Provide the (x, y) coordinate of the cell's center where the given text is located.  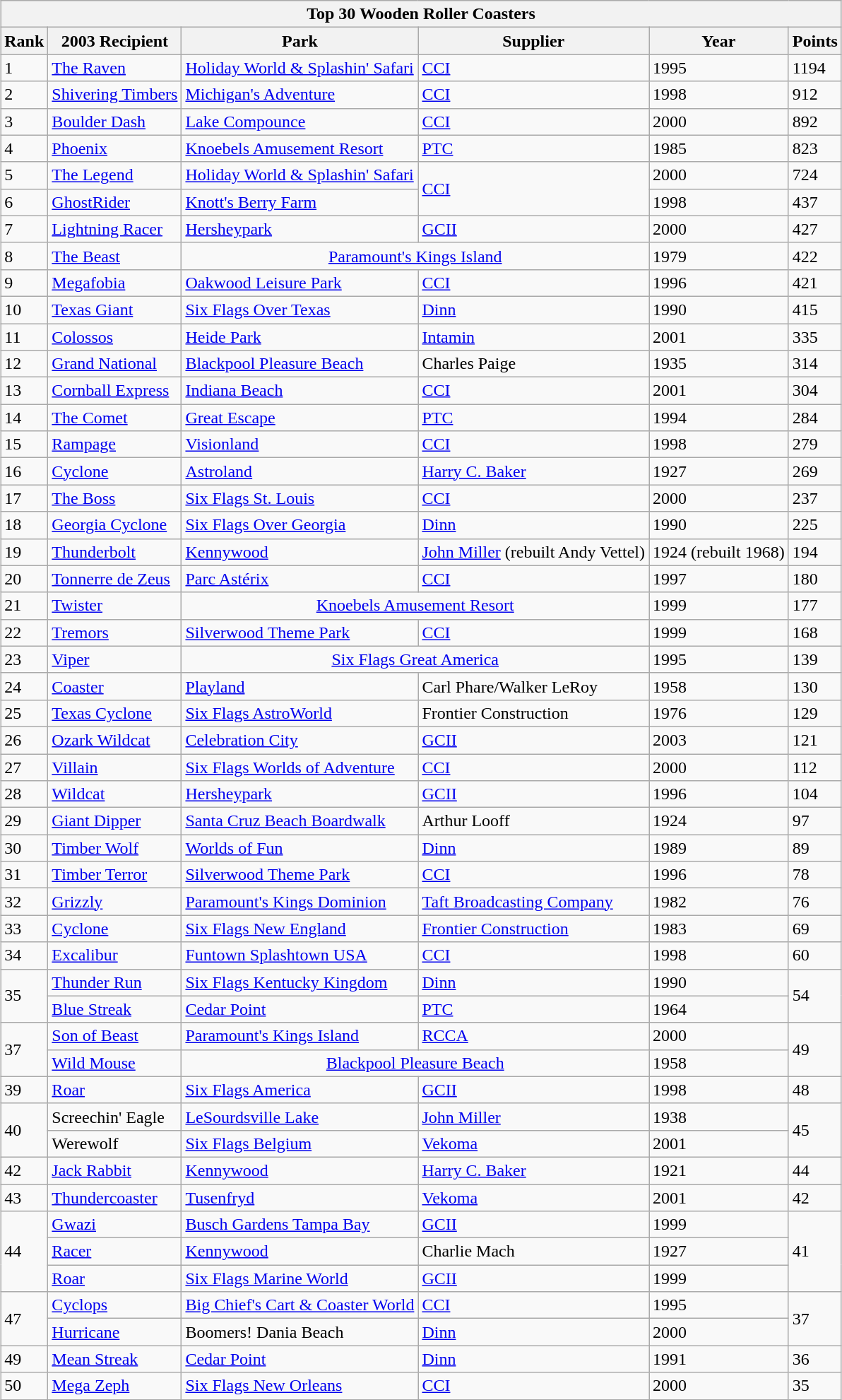
Indiana Beach (300, 391)
130 (815, 686)
Coaster (114, 686)
427 (815, 229)
168 (815, 633)
Parc Astérix (300, 579)
Lightning Racer (114, 229)
12 (24, 364)
Intamin (534, 337)
437 (815, 202)
The Raven (114, 68)
Phoenix (114, 148)
The Beast (114, 256)
97 (815, 821)
33 (24, 929)
39 (24, 1090)
24 (24, 686)
724 (815, 175)
2003 Recipient (114, 41)
1994 (718, 418)
Six Flags AstroWorld (300, 713)
1924 (rebuilt 1968) (718, 552)
Six Flags America (300, 1090)
10 (24, 310)
284 (815, 418)
1976 (718, 713)
Six Flags Worlds of Adventure (300, 767)
194 (815, 552)
25 (24, 713)
60 (815, 955)
Charlie Mach (534, 1252)
34 (24, 955)
Taft Broadcasting Company (534, 902)
Grizzly (114, 902)
18 (24, 525)
1985 (718, 148)
Cornball Express (114, 391)
279 (815, 445)
Six Flags St. Louis (300, 498)
19 (24, 552)
Mega Zeph (114, 1386)
1921 (718, 1170)
415 (815, 310)
17 (24, 498)
Georgia Cyclone (114, 525)
Paramount's Kings Dominion (300, 902)
Cyclops (114, 1305)
89 (815, 848)
8 (24, 256)
47 (24, 1319)
15 (24, 445)
1924 (718, 821)
Rampage (114, 445)
Excalibur (114, 955)
32 (24, 902)
48 (815, 1090)
1991 (718, 1359)
54 (815, 996)
Big Chief's Cart & Coaster World (300, 1305)
9 (24, 283)
Santa Cruz Beach Boardwalk (300, 821)
177 (815, 606)
892 (815, 122)
Timber Terror (114, 875)
5 (24, 175)
Megafobia (114, 283)
Thunderbolt (114, 552)
69 (815, 929)
2003 (718, 740)
30 (24, 848)
50 (24, 1386)
29 (24, 821)
Villain (114, 767)
Six Flags New England (300, 929)
2 (24, 95)
78 (815, 875)
Six Flags New Orleans (300, 1386)
Viper (114, 659)
139 (815, 659)
Visionland (300, 445)
Six Flags Great America (415, 659)
6 (24, 202)
Screechin' Eagle (114, 1117)
1997 (718, 579)
GhostRider (114, 202)
Six Flags Over Georgia (300, 525)
Six Flags Belgium (300, 1143)
7 (24, 229)
823 (815, 148)
Funtown Splashtown USA (300, 955)
129 (815, 713)
Ozark Wildcat (114, 740)
14 (24, 418)
The Comet (114, 418)
1194 (815, 68)
314 (815, 364)
RCCA (534, 1036)
Lake Compounce (300, 122)
Boulder Dash (114, 122)
Six Flags Kentucky Kingdom (300, 982)
1982 (718, 902)
Gwazi (114, 1225)
Boomers! Dania Beach (300, 1332)
Celebration City (300, 740)
40 (24, 1130)
Son of Beast (114, 1036)
Colossos (114, 337)
Arthur Looff (534, 821)
Wild Mouse (114, 1063)
112 (815, 767)
Jack Rabbit (114, 1170)
26 (24, 740)
104 (815, 794)
1989 (718, 848)
Twister (114, 606)
Carl Phare/Walker LeRoy (534, 686)
Busch Gardens Tampa Bay (300, 1225)
1935 (718, 364)
Thundercoaster (114, 1198)
Werewolf (114, 1143)
121 (815, 740)
41 (815, 1252)
Racer (114, 1252)
Blue Streak (114, 1009)
912 (815, 95)
Supplier (534, 41)
Texas Giant (114, 310)
335 (815, 337)
1938 (718, 1117)
Giant Dipper (114, 821)
Points (815, 41)
304 (815, 391)
21 (24, 606)
225 (815, 525)
Wildcat (114, 794)
13 (24, 391)
Park (300, 41)
20 (24, 579)
Charles Paige (534, 364)
45 (815, 1130)
Six Flags Over Texas (300, 310)
269 (815, 471)
22 (24, 633)
The Legend (114, 175)
43 (24, 1198)
John Miller (534, 1117)
Great Escape (300, 418)
4 (24, 148)
Grand National (114, 364)
Six Flags Marine World (300, 1278)
Thunder Run (114, 982)
Tremors (114, 633)
3 (24, 122)
Year (718, 41)
Oakwood Leisure Park (300, 283)
36 (815, 1359)
180 (815, 579)
1979 (718, 256)
28 (24, 794)
Tonnerre de Zeus (114, 579)
The Boss (114, 498)
Top 30 Wooden Roller Coasters (421, 14)
Michigan's Adventure (300, 95)
31 (24, 875)
422 (815, 256)
Tusenfryd (300, 1198)
Playland (300, 686)
LeSourdsville Lake (300, 1117)
1983 (718, 929)
421 (815, 283)
1 (24, 68)
Knott's Berry Farm (300, 202)
76 (815, 902)
Heide Park (300, 337)
Texas Cyclone (114, 713)
27 (24, 767)
23 (24, 659)
Rank (24, 41)
Timber Wolf (114, 848)
Astroland (300, 471)
John Miller (rebuilt Andy Vettel) (534, 552)
237 (815, 498)
11 (24, 337)
Mean Streak (114, 1359)
Hurricane (114, 1332)
Worlds of Fun (300, 848)
1964 (718, 1009)
16 (24, 471)
Shivering Timbers (114, 95)
